Provide the (X, Y) coordinate of the cell's center where the given text is located.  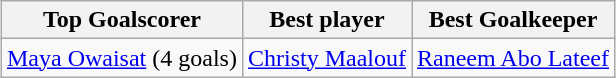
Best player (326, 20)
Maya Owaisat (4 goals) (122, 58)
Raneem Abo Lateef (514, 58)
Best Goalkeeper (514, 20)
Top Goalscorer (122, 20)
Christy Maalouf (326, 58)
